Search for the cell housing the specified text and yield its (x, y) center coordinate. 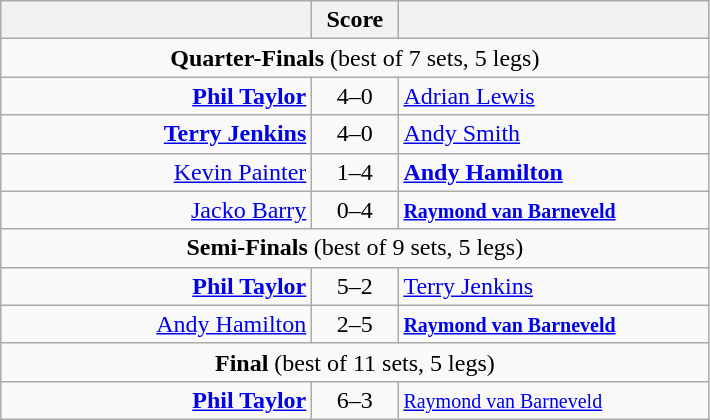
Kevin Painter (156, 172)
Semi-Finals (best of 9 sets, 5 legs) (355, 248)
2–5 (355, 324)
0–4 (355, 210)
Score (355, 20)
Adrian Lewis (554, 96)
Andy Smith (554, 134)
1–4 (355, 172)
6–3 (355, 400)
Jacko Barry (156, 210)
5–2 (355, 286)
Final (best of 11 sets, 5 legs) (355, 362)
Quarter-Finals (best of 7 sets, 5 legs) (355, 58)
